Scan for the cell matching the given text and deliver its (X, Y) coordinate at center. 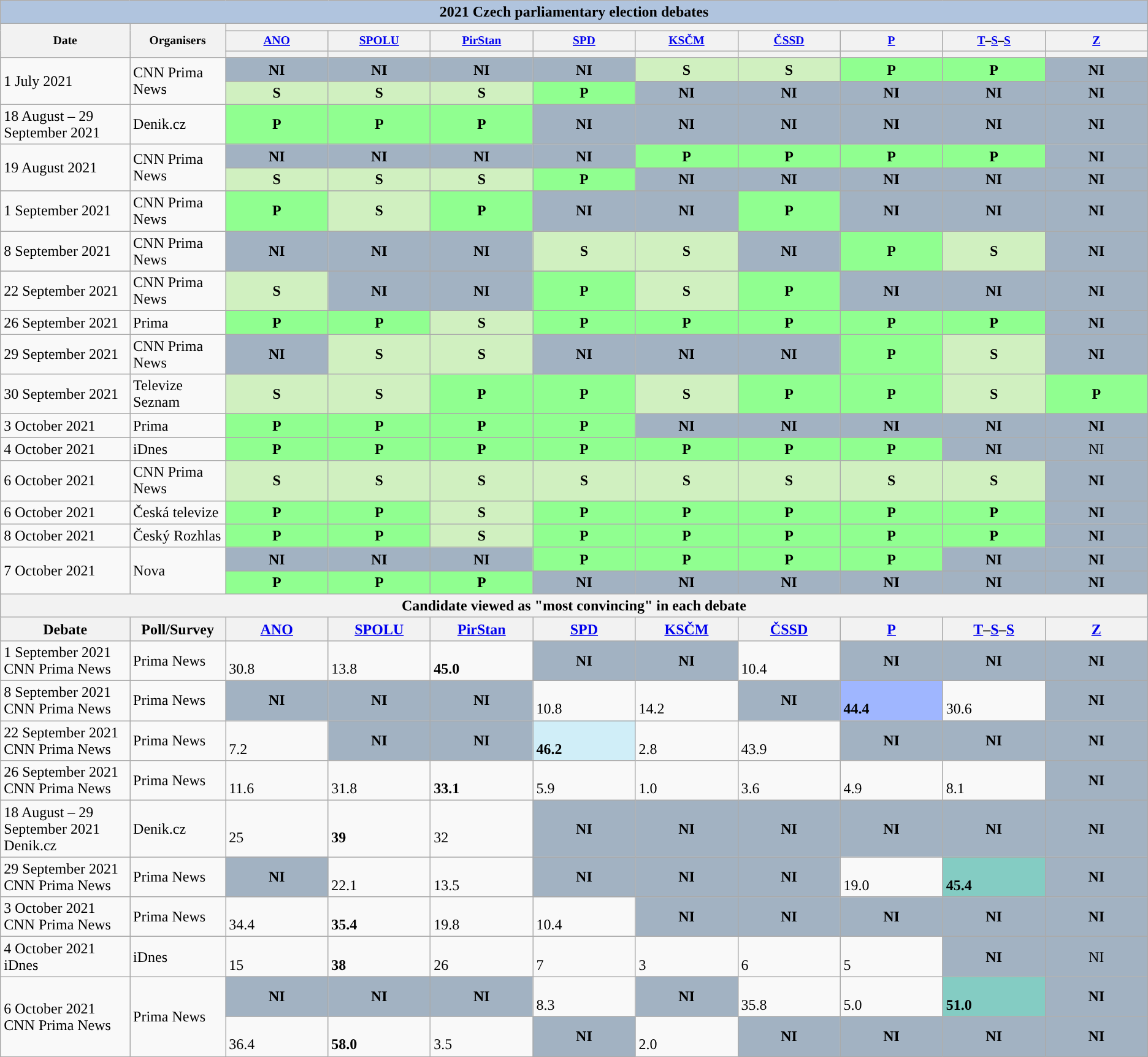
30.8 (277, 660)
19 August 2021 (65, 167)
38 (379, 957)
19.0 (892, 877)
14.2 (687, 701)
32 (482, 829)
Organisers (178, 40)
45.0 (482, 660)
25 (277, 829)
13.8 (379, 660)
45.4 (993, 877)
26 September 2021 (65, 323)
Česká televize (178, 512)
13.5 (482, 877)
26 (482, 957)
44.4 (892, 701)
29 September 2021CNN Prima News (65, 877)
22 September 2021 (65, 291)
3.6 (789, 780)
8.1 (993, 780)
1 July 2021 (65, 81)
11.6 (277, 780)
6 October 2021CNN Prima News (65, 1017)
34.4 (277, 917)
36.4 (277, 1037)
Nova (178, 571)
1 September 2021 (65, 211)
5.9 (584, 780)
30.6 (993, 701)
26 September 2021CNN Prima News (65, 780)
8 September 2021CNN Prima News (65, 701)
6 (789, 957)
8.3 (584, 996)
5.0 (892, 996)
15 (277, 957)
29 September 2021 (65, 355)
Candidate viewed as "most convincing" in each debate (574, 605)
8 October 2021 (65, 536)
33.1 (482, 780)
43.9 (789, 741)
Debate (65, 629)
Český Rozhlas (178, 536)
39 (379, 829)
35.8 (789, 996)
1 September 2021CNN Prima News (65, 660)
3 October 2021 (65, 426)
4 October 2021iDnes (65, 957)
31.8 (379, 780)
7 October 2021 (65, 571)
Poll/Survey (178, 629)
18 August – 29 September 2021 (65, 124)
10.8 (584, 701)
Date (65, 40)
2.8 (687, 741)
3 October 2021CNN Prima News (65, 917)
51.0 (993, 996)
46.2 (584, 741)
7.2 (277, 741)
3.5 (482, 1037)
22 September 2021CNN Prima News (65, 741)
4.9 (892, 780)
35.4 (379, 917)
19.8 (482, 917)
58.0 (379, 1037)
Televize Seznam (178, 394)
22.1 (379, 877)
8 September 2021 (65, 252)
4 October 2021 (65, 449)
18 August – 29 September 2021Denik.cz (65, 829)
30 September 2021 (65, 394)
1.0 (687, 780)
7 (584, 957)
2021 Czech parliamentary election debates (574, 12)
5 (892, 957)
3 (687, 957)
2.0 (687, 1037)
